From the cell containing the given text, extract its center point as [x, y] coordinate. 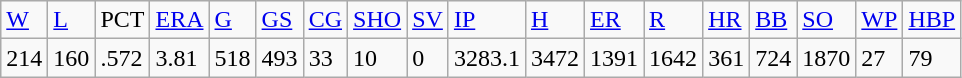
HR [726, 20]
1870 [826, 58]
BB [774, 20]
518 [232, 58]
33 [325, 58]
3472 [554, 58]
493 [280, 58]
3.81 [180, 58]
1391 [614, 58]
PCT [122, 20]
3283.1 [486, 58]
HBP [932, 20]
CG [325, 20]
L [72, 20]
IP [486, 20]
724 [774, 58]
27 [880, 58]
1642 [674, 58]
W [24, 20]
H [554, 20]
SHO [378, 20]
10 [378, 58]
SV [428, 20]
R [674, 20]
361 [726, 58]
160 [72, 58]
G [232, 20]
WP [880, 20]
.572 [122, 58]
0 [428, 58]
GS [280, 20]
214 [24, 58]
ERA [180, 20]
ER [614, 20]
SO [826, 20]
79 [932, 58]
